Capture the cell that displays the provided text and extract its [x, y] central coordinate. 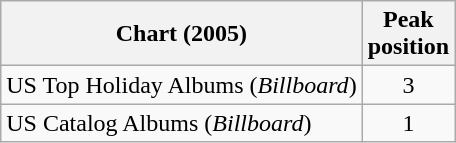
Chart (2005) [182, 34]
1 [408, 123]
Peakposition [408, 34]
US Top Holiday Albums (Billboard) [182, 85]
3 [408, 85]
US Catalog Albums (Billboard) [182, 123]
